Return (X, Y) of the center of cell containing provided text 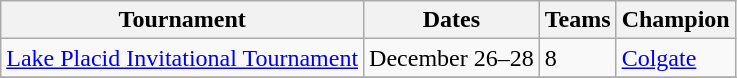
Dates (452, 20)
Teams (578, 20)
Lake Placid Invitational Tournament (182, 58)
December 26–28 (452, 58)
Tournament (182, 20)
8 (578, 58)
Champion (676, 20)
Colgate (676, 58)
